Locate the cell with the specified text and output its [X, Y] center coordinate. 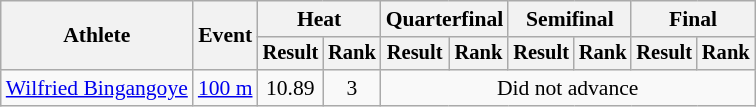
Athlete [97, 36]
Quarterfinal [445, 19]
100 m [226, 88]
Final [692, 19]
Heat [320, 19]
Did not advance [568, 88]
Wilfried Bingangoye [97, 88]
Semifinal [570, 19]
3 [352, 88]
Event [226, 36]
10.89 [291, 88]
